From the cell containing the given text, extract its center point as [X, Y] coordinate. 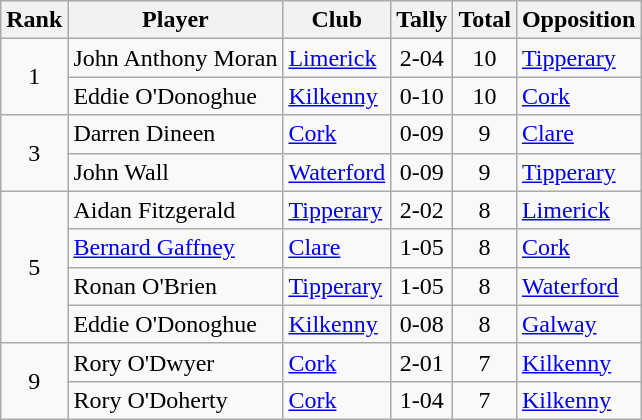
2-04 [422, 58]
Bernard Gaffney [176, 248]
5 [34, 267]
Darren Dineen [176, 134]
Opposition [578, 20]
Total [485, 20]
Rory O'Doherty [176, 400]
Player [176, 20]
Aidan Fitzgerald [176, 210]
Ronan O'Brien [176, 286]
1 [34, 77]
John Wall [176, 172]
2-01 [422, 362]
Club [337, 20]
1-04 [422, 400]
Rank [34, 20]
Tally [422, 20]
0-10 [422, 96]
Galway [578, 324]
0-08 [422, 324]
Rory O'Dwyer [176, 362]
3 [34, 153]
2-02 [422, 210]
John Anthony Moran [176, 58]
